Search for the cell housing the specified text and yield its [x, y] center coordinate. 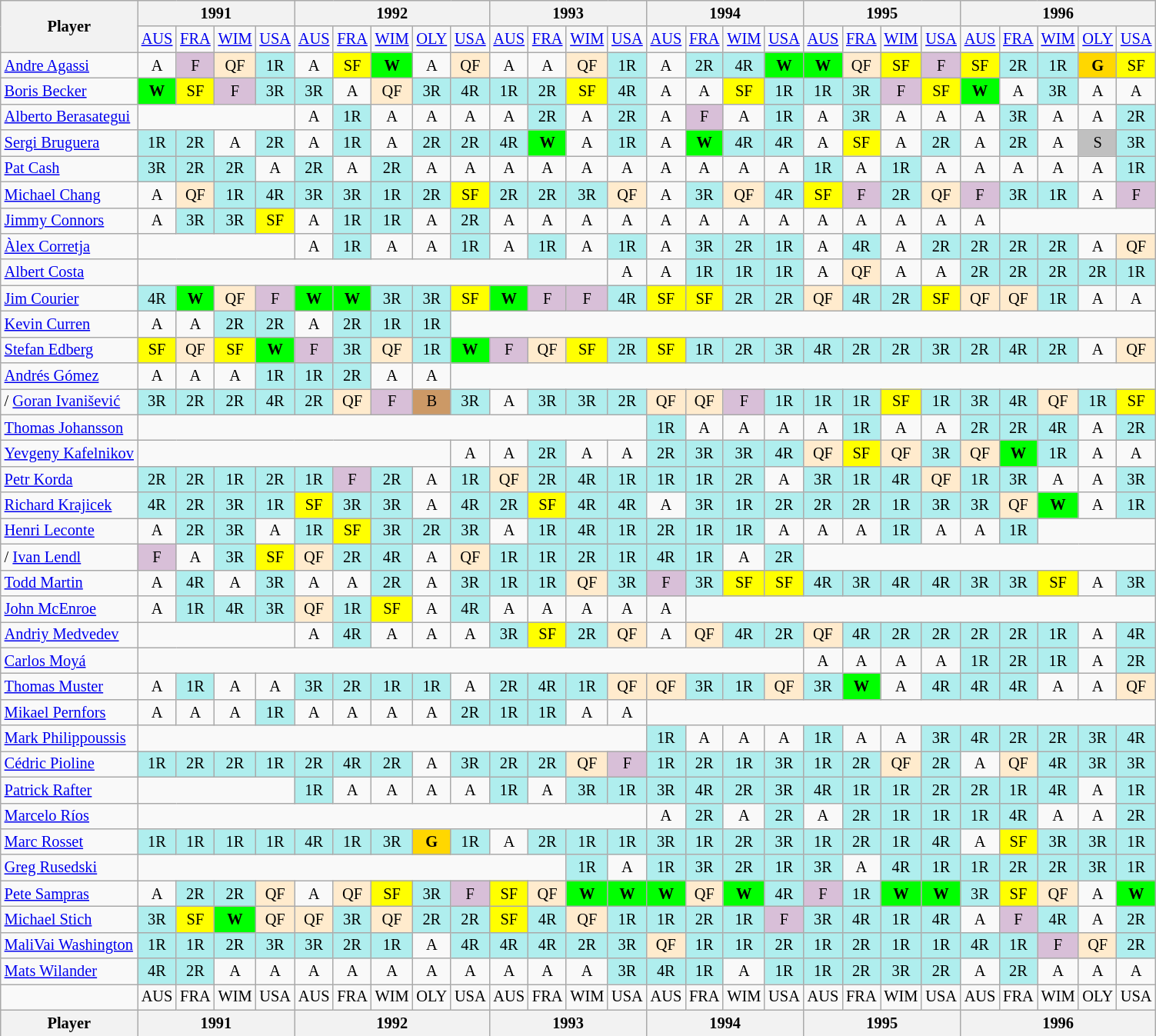
Carlos Moyá [69, 661]
Pat Cash [69, 168]
Andre Agassi [69, 65]
Alberto Berasategui [69, 117]
Michael Chang [69, 195]
Kevin Curren [69, 324]
/ Ivan Lendl [69, 557]
Àlex Corretja [69, 246]
B [432, 401]
Petr Korda [69, 479]
Andrés Gómez [69, 376]
Michael Stich [69, 919]
Mark Philippoussis [69, 738]
Stefan Edberg [69, 350]
Greg Rusedski [69, 868]
Thomas Muster [69, 686]
Albert Costa [69, 272]
Jimmy Connors [69, 221]
Thomas Johansson [69, 428]
Andriy Medvedev [69, 635]
Richard Krajicek [69, 505]
Yevgeny Kafelnikov [69, 453]
Boris Becker [69, 91]
Marc Rosset [69, 841]
Henri Leconte [69, 531]
Jim Courier [69, 298]
Mikael Pernfors [69, 712]
Sergi Bruguera [69, 143]
Marcelo Ríos [69, 816]
Mats Wilander [69, 971]
John McEnroe [69, 608]
S [1098, 143]
Cédric Pioline [69, 764]
Todd Martin [69, 583]
MaliVai Washington [69, 945]
Patrick Rafter [69, 790]
Pete Sampras [69, 894]
/ Goran Ivanišević [69, 401]
